Determine the [x, y] coordinate at the center of the cell enclosing the given text.  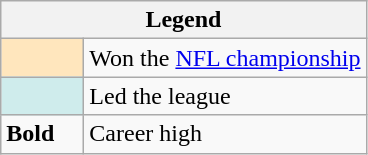
Led the league [225, 96]
Won the NFL championship [225, 58]
Legend [184, 20]
Bold [42, 134]
Career high [225, 134]
